Identify which cell holds the provided text, then report its [x, y] central coordinate. 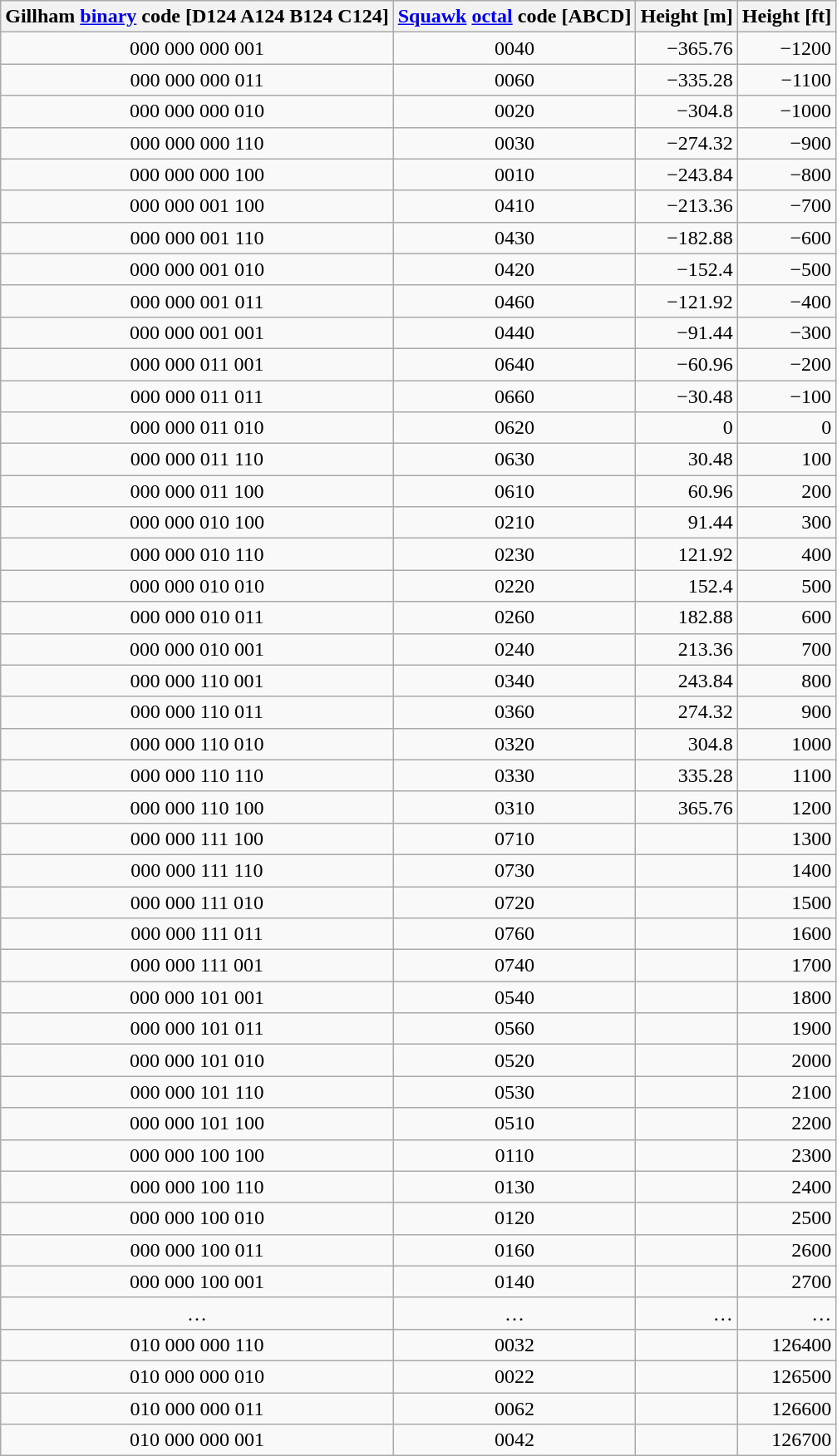
Height [m] [687, 17]
126500 [786, 1376]
182.88 [687, 617]
335.28 [687, 775]
−243.84 [687, 175]
2000 [786, 1060]
000 000 011 100 [197, 491]
0030 [515, 143]
−121.92 [687, 301]
2700 [786, 1281]
0042 [515, 1440]
000 000 010 010 [197, 586]
0460 [515, 301]
0220 [515, 586]
800 [786, 681]
1800 [786, 997]
1400 [786, 870]
100 [786, 460]
−800 [786, 175]
0160 [515, 1250]
010 000 000 110 [197, 1345]
000 000 111 110 [197, 870]
0260 [515, 617]
2200 [786, 1124]
000 000 101 001 [197, 997]
400 [786, 554]
0062 [515, 1409]
000 000 111 001 [197, 966]
000 000 001 100 [197, 206]
126400 [786, 1345]
−600 [786, 238]
0310 [515, 807]
121.92 [687, 554]
000 000 100 011 [197, 1250]
2100 [786, 1092]
000 000 010 011 [197, 617]
000 000 000 011 [197, 80]
000 000 101 110 [197, 1092]
1500 [786, 902]
2300 [786, 1155]
000 000 000 100 [197, 175]
0540 [515, 997]
000 000 100 110 [197, 1187]
1700 [786, 966]
000 000 011 001 [197, 364]
274.32 [687, 712]
2400 [786, 1187]
0640 [515, 364]
0140 [515, 1281]
−274.32 [687, 143]
000 000 010 110 [197, 554]
000 000 111 100 [197, 839]
000 000 001 010 [197, 269]
−213.36 [687, 206]
0430 [515, 238]
2600 [786, 1250]
−200 [786, 364]
−1000 [786, 111]
000 000 000 010 [197, 111]
1000 [786, 744]
000 000 011 010 [197, 428]
1100 [786, 775]
0660 [515, 396]
126600 [786, 1409]
0240 [515, 649]
−900 [786, 143]
0120 [515, 1218]
0230 [515, 554]
1900 [786, 1029]
60.96 [687, 491]
Squawk octal code [ABCD] [515, 17]
000 000 110 010 [197, 744]
000 000 110 110 [197, 775]
000 000 100 100 [197, 1155]
500 [786, 586]
−60.96 [687, 364]
−700 [786, 206]
−152.4 [687, 269]
−100 [786, 396]
0032 [515, 1345]
000 000 110 100 [197, 807]
1300 [786, 839]
300 [786, 523]
−500 [786, 269]
−1200 [786, 48]
91.44 [687, 523]
000 000 010 100 [197, 523]
−335.28 [687, 80]
0110 [515, 1155]
000 000 001 001 [197, 332]
0630 [515, 460]
0040 [515, 48]
1200 [786, 807]
2500 [786, 1218]
243.84 [687, 681]
0530 [515, 1092]
0330 [515, 775]
0340 [515, 681]
−300 [786, 332]
0130 [515, 1187]
−91.44 [687, 332]
1600 [786, 934]
152.4 [687, 586]
−304.8 [687, 111]
−365.76 [687, 48]
0760 [515, 934]
0420 [515, 269]
010 000 000 010 [197, 1376]
000 000 010 001 [197, 649]
010 000 000 011 [197, 1409]
200 [786, 491]
0022 [515, 1376]
000 000 001 110 [197, 238]
0610 [515, 491]
000 000 000 110 [197, 143]
000 000 101 100 [197, 1124]
0710 [515, 839]
0210 [515, 523]
213.36 [687, 649]
0560 [515, 1029]
0620 [515, 428]
000 000 101 011 [197, 1029]
000 000 100 010 [197, 1218]
000 000 001 011 [197, 301]
Gillham binary code [D124 A124 B124 C124] [197, 17]
000 000 100 001 [197, 1281]
0740 [515, 966]
0360 [515, 712]
0440 [515, 332]
−1100 [786, 80]
000 000 101 010 [197, 1060]
000 000 110 001 [197, 681]
0320 [515, 744]
000 000 011 110 [197, 460]
0410 [515, 206]
0510 [515, 1124]
30.48 [687, 460]
0020 [515, 111]
000 000 110 011 [197, 712]
−182.88 [687, 238]
900 [786, 712]
0060 [515, 80]
010 000 000 001 [197, 1440]
Height [ft] [786, 17]
0520 [515, 1060]
0010 [515, 175]
000 000 011 011 [197, 396]
−30.48 [687, 396]
000 000 111 011 [197, 934]
−400 [786, 301]
000 000 111 010 [197, 902]
600 [786, 617]
126700 [786, 1440]
304.8 [687, 744]
700 [786, 649]
365.76 [687, 807]
0730 [515, 870]
000 000 000 001 [197, 48]
0720 [515, 902]
